Return [x, y] of the center of cell containing provided text 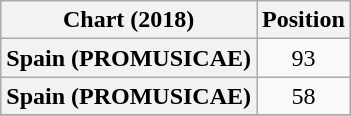
Position [304, 20]
Chart (2018) [129, 20]
93 [304, 58]
58 [304, 96]
